Capture the cell that displays the provided text and extract its (x, y) central coordinate. 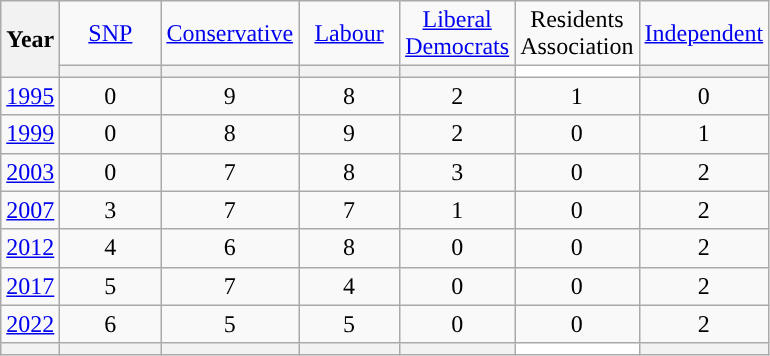
2017 (30, 286)
Residents Association (577, 34)
1999 (30, 134)
2007 (30, 210)
Conservative (230, 34)
2022 (30, 324)
Liberal Democrats (458, 34)
Year (30, 39)
2012 (30, 248)
2003 (30, 172)
Labour (350, 34)
1995 (30, 96)
Independent (704, 34)
SNP (110, 34)
